Scan for the cell matching the given text and deliver its (X, Y) coordinate at center. 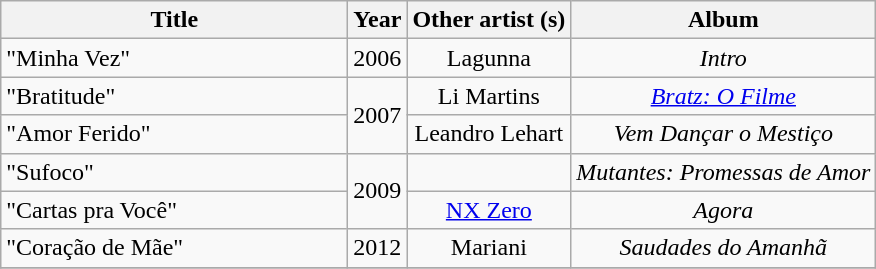
2012 (378, 248)
Saudades do Amanhã (724, 248)
Li Martins (489, 96)
Vem Dançar o Mestiço (724, 134)
Title (174, 20)
"Minha Vez" (174, 58)
2006 (378, 58)
"Bratitude" (174, 96)
Bratz: O Filme (724, 96)
"Sufoco" (174, 172)
"Coração de Mãe" (174, 248)
"Amor Ferido" (174, 134)
Year (378, 20)
Mutantes: Promessas de Amor (724, 172)
2007 (378, 115)
Leandro Lehart (489, 134)
NX Zero (489, 210)
Lagunna (489, 58)
Mariani (489, 248)
"Cartas pra Você" (174, 210)
Other artist (s) (489, 20)
Intro (724, 58)
2009 (378, 191)
Agora (724, 210)
Album (724, 20)
